Detect which cell encompasses the target text, then output its [x, y] center coordinate. 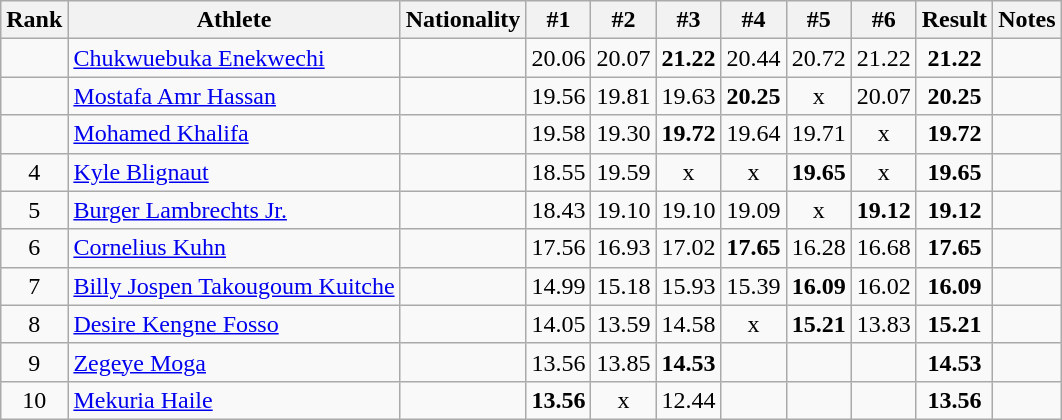
Billy Jospen Takougoum Kuitche [234, 286]
Kyle Blignaut [234, 172]
Desire Kengne Fosso [234, 324]
19.63 [688, 96]
12.44 [688, 400]
16.28 [818, 248]
6 [34, 248]
16.02 [884, 286]
17.56 [558, 248]
Mostafa Amr Hassan [234, 96]
20.44 [754, 58]
Mohamed Khalifa [234, 134]
#5 [818, 20]
5 [34, 210]
19.59 [624, 172]
#6 [884, 20]
Chukwuebuka Enekwechi [234, 58]
7 [34, 286]
15.18 [624, 286]
13.59 [624, 324]
4 [34, 172]
19.30 [624, 134]
Notes [1027, 20]
20.72 [818, 58]
#4 [754, 20]
19.64 [754, 134]
19.71 [818, 134]
16.68 [884, 248]
19.56 [558, 96]
#3 [688, 20]
19.09 [754, 210]
Nationality [463, 20]
17.02 [688, 248]
15.39 [754, 286]
13.83 [884, 324]
8 [34, 324]
20.06 [558, 58]
Result [954, 20]
#2 [624, 20]
Rank [34, 20]
14.58 [688, 324]
18.43 [558, 210]
Zegeye Moga [234, 362]
13.85 [624, 362]
19.58 [558, 134]
Cornelius Kuhn [234, 248]
14.05 [558, 324]
16.93 [624, 248]
10 [34, 400]
15.93 [688, 286]
18.55 [558, 172]
Athlete [234, 20]
19.81 [624, 96]
Burger Lambrechts Jr. [234, 210]
Mekuria Haile [234, 400]
#1 [558, 20]
9 [34, 362]
14.99 [558, 286]
